Output the (x, y) coordinate of the center of the cell containing the given text.  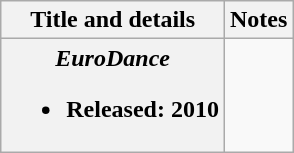
EuroDanceReleased: 2010 (113, 96)
Notes (258, 20)
Title and details (113, 20)
